Pinpoint the cell where the given text exists, returning its (X, Y) midpoint coordinate. 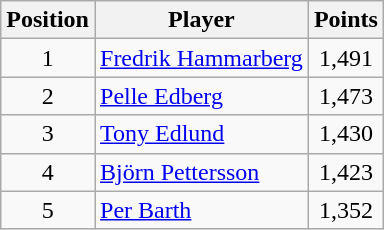
4 (48, 172)
2 (48, 96)
Position (48, 20)
1,430 (346, 134)
1,473 (346, 96)
Pelle Edberg (201, 96)
1,352 (346, 210)
Björn Pettersson (201, 172)
1,423 (346, 172)
Per Barth (201, 210)
Player (201, 20)
5 (48, 210)
Tony Edlund (201, 134)
3 (48, 134)
Points (346, 20)
1,491 (346, 58)
1 (48, 58)
Fredrik Hammarberg (201, 58)
